Capture the cell that displays the provided text and extract its (X, Y) central coordinate. 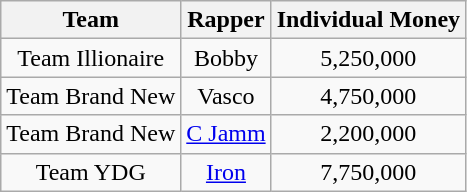
7,750,000 (368, 172)
Team Illionaire (91, 58)
Bobby (226, 58)
Vasco (226, 96)
Team YDG (91, 172)
4,750,000 (368, 96)
2,200,000 (368, 134)
5,250,000 (368, 58)
Iron (226, 172)
Individual Money (368, 20)
C Jamm (226, 134)
Team (91, 20)
Rapper (226, 20)
